Provide the [X, Y] coordinate of the cell's center where the given text is located.  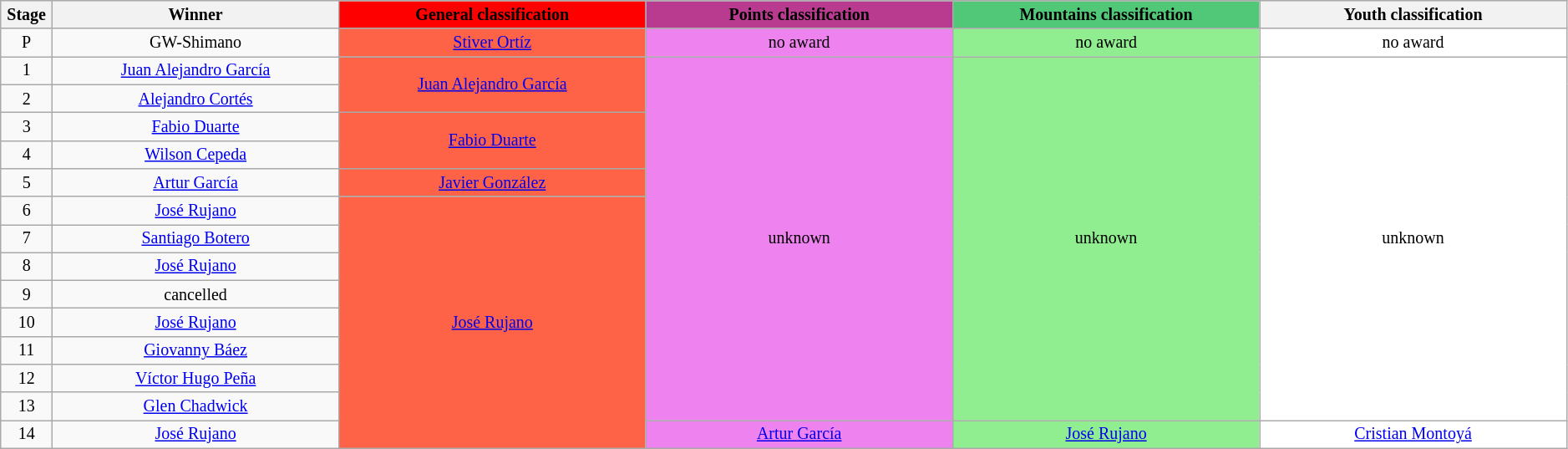
14 [27, 435]
Cristian Montoyá [1413, 435]
Mountains classification [1106, 15]
Wilson Cepeda [195, 154]
1 [27, 70]
Glen Chadwick [195, 406]
13 [27, 406]
P [27, 43]
Winner [195, 15]
Santiago Botero [195, 239]
6 [27, 211]
12 [27, 378]
8 [27, 266]
Víctor Hugo Peña [195, 378]
4 [27, 154]
General classification [493, 15]
GW-Shimano [195, 43]
Javier González [493, 182]
5 [27, 182]
Stage [27, 15]
10 [27, 323]
Points classification [799, 15]
11 [27, 351]
Giovanny Báez [195, 351]
Youth classification [1413, 15]
9 [27, 294]
Alejandro Cortés [195, 99]
3 [27, 127]
2 [27, 99]
Stiver Ortíz [493, 43]
7 [27, 239]
cancelled [195, 294]
